Pinpoint the cell where the given text exists, returning its [X, Y] midpoint coordinate. 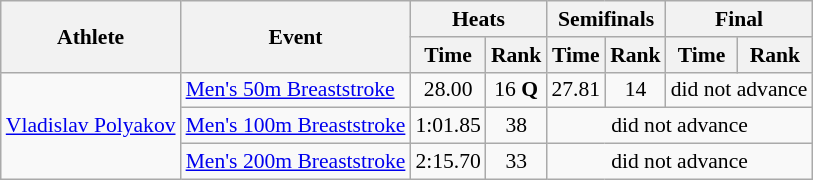
33 [516, 162]
16 Q [516, 90]
Athlete [91, 36]
2:15.70 [448, 162]
Men's 100m Breaststroke [296, 126]
Event [296, 36]
Vladislav Polyakov [91, 126]
Semifinals [606, 19]
28.00 [448, 90]
1:01.85 [448, 126]
Men's 200m Breaststroke [296, 162]
Heats [478, 19]
Men's 50m Breaststroke [296, 90]
27.81 [576, 90]
14 [636, 90]
Final [740, 19]
38 [516, 126]
